Locate the cell with the specified text and output its (X, Y) center coordinate. 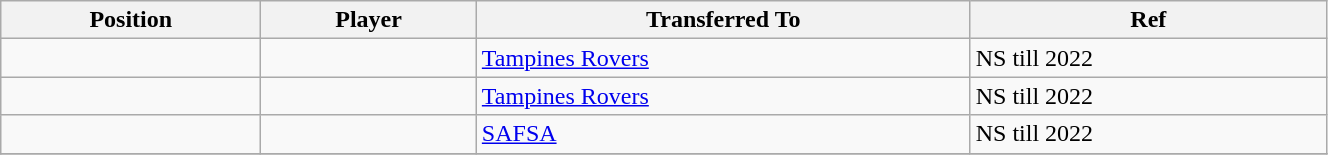
Ref (1148, 20)
Position (131, 20)
SAFSA (723, 134)
Player (369, 20)
Transferred To (723, 20)
